Search for the cell housing the specified text and yield its (X, Y) center coordinate. 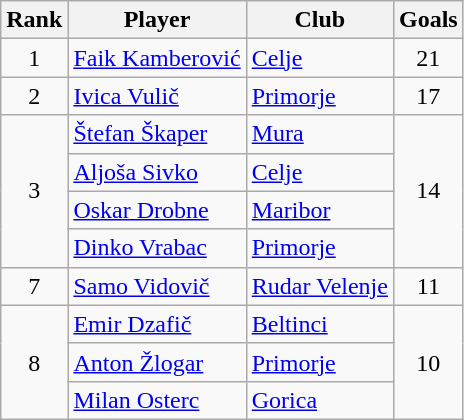
7 (34, 286)
Štefan Škaper (157, 134)
Emir Dzafič (157, 324)
Anton Žlogar (157, 362)
Milan Osterc (157, 400)
17 (428, 96)
10 (428, 362)
8 (34, 362)
Dinko Vrabac (157, 248)
Aljoša Sivko (157, 172)
Oskar Drobne (157, 210)
14 (428, 191)
Rudar Velenje (320, 286)
Ivica Vulič (157, 96)
Rank (34, 20)
Goals (428, 20)
3 (34, 191)
Beltinci (320, 324)
Player (157, 20)
Club (320, 20)
1 (34, 58)
21 (428, 58)
Mura (320, 134)
2 (34, 96)
Faik Kamberović (157, 58)
Samo Vidovič (157, 286)
11 (428, 286)
Gorica (320, 400)
Maribor (320, 210)
